From the cell containing the given text, extract its center point as [X, Y] coordinate. 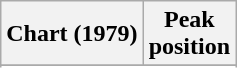
Chart (1979) [72, 34]
Peakposition [189, 34]
